Return (X, Y) of the center of cell containing provided text 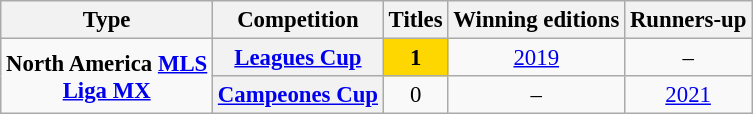
Type (107, 20)
Campeones Cup (298, 95)
Runners-up (688, 20)
2021 (688, 95)
North America MLS Liga MX (107, 76)
Leagues Cup (298, 58)
0 (416, 95)
Winning editions (536, 20)
Titles (416, 20)
Competition (298, 20)
1 (416, 58)
2019 (536, 58)
